Return [X, Y] of the center of cell containing provided text 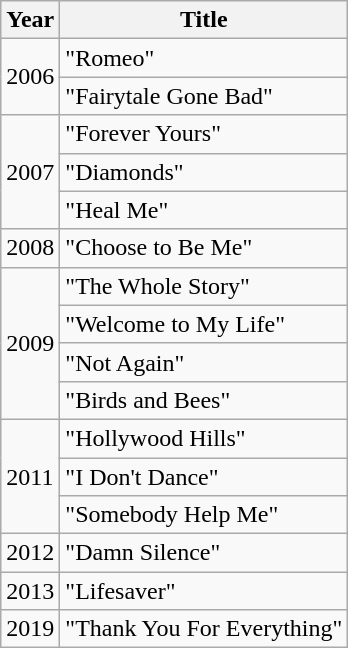
"Choose to Be Me" [204, 248]
"Fairytale Gone Bad" [204, 96]
2013 [30, 591]
"Somebody Help Me" [204, 515]
"Diamonds" [204, 172]
"Not Again" [204, 362]
Title [204, 20]
"Romeo" [204, 58]
2012 [30, 553]
"Hollywood Hills" [204, 438]
2008 [30, 248]
2009 [30, 343]
"The Whole Story" [204, 286]
"Lifesaver" [204, 591]
"Damn Silence" [204, 553]
"Forever Yours" [204, 134]
Year [30, 20]
"Birds and Bees" [204, 400]
2011 [30, 476]
2006 [30, 77]
"Heal Me" [204, 210]
"I Don't Dance" [204, 477]
"Thank You For Everything" [204, 629]
2007 [30, 172]
"Welcome to My Life" [204, 324]
2019 [30, 629]
